Capture the cell that displays the provided text and extract its (X, Y) central coordinate. 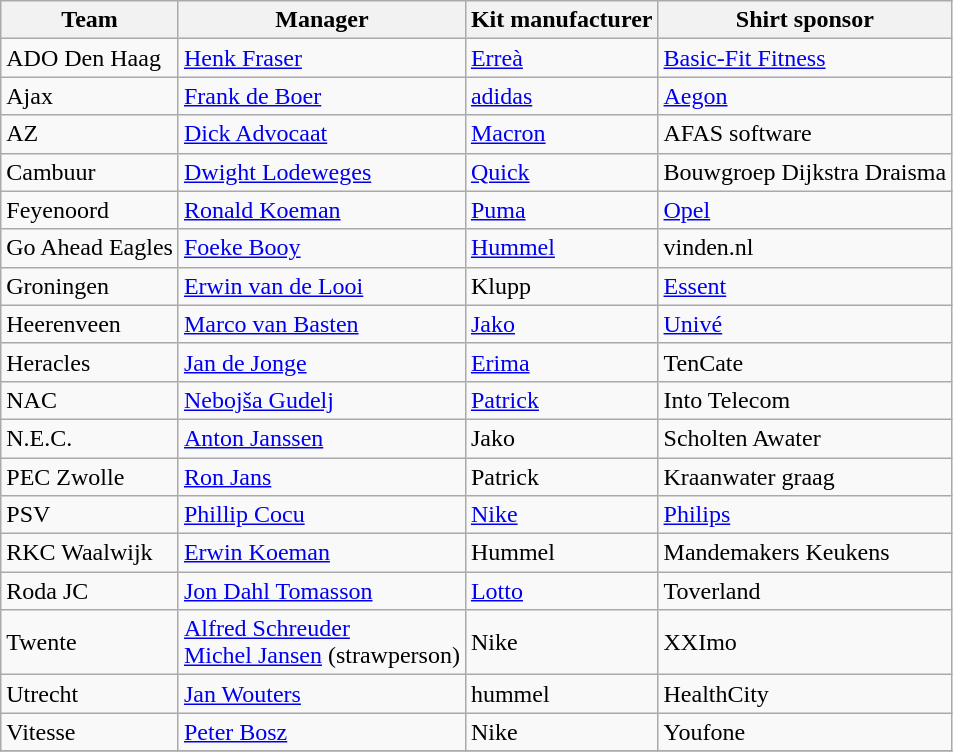
Roda JC (90, 591)
RKC Waalwijk (90, 553)
Into Telecom (805, 400)
Feyenoord (90, 210)
Ron Jans (322, 477)
Jan de Jonge (322, 362)
Lotto (562, 591)
Youfone (805, 732)
Dwight Lodeweges (322, 172)
Kraanwater graag (805, 477)
vinden.nl (805, 248)
Twente (90, 642)
Marco van Basten (322, 324)
Heerenveen (90, 324)
Henk Fraser (322, 58)
AZ (90, 134)
Puma (562, 210)
Ajax (90, 96)
Vitesse (90, 732)
TenCate (805, 362)
Univé (805, 324)
Dick Advocaat (322, 134)
Peter Bosz (322, 732)
N.E.C. (90, 438)
Ronald Koeman (322, 210)
NAC (90, 400)
adidas (562, 96)
Bouwgroep Dijkstra Draisma (805, 172)
ADO Den Haag (90, 58)
hummel (562, 694)
Cambuur (90, 172)
Erwin van de Looi (322, 286)
HealthCity (805, 694)
Foeke Booy (322, 248)
Team (90, 20)
Macron (562, 134)
PEC Zwolle (90, 477)
Philips (805, 515)
Jon Dahl Tomasson (322, 591)
Frank de Boer (322, 96)
Erima (562, 362)
Go Ahead Eagles (90, 248)
Alfred Schreuder Michel Jansen (strawperson) (322, 642)
Scholten Awater (805, 438)
Utrecht (90, 694)
AFAS software (805, 134)
Klupp (562, 286)
Groningen (90, 286)
Basic-Fit Fitness (805, 58)
Nebojša Gudelj (322, 400)
Essent (805, 286)
PSV (90, 515)
Shirt sponsor (805, 20)
Mandemakers Keukens (805, 553)
XXImo (805, 642)
Toverland (805, 591)
Erwin Koeman (322, 553)
Aegon (805, 96)
Phillip Cocu (322, 515)
Heracles (90, 362)
Kit manufacturer (562, 20)
Manager (322, 20)
Anton Janssen (322, 438)
Jan Wouters (322, 694)
Quick (562, 172)
Opel (805, 210)
Erreà (562, 58)
